Capture the cell that displays the provided text and extract its [x, y] central coordinate. 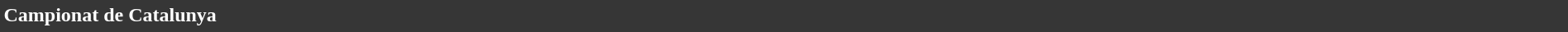
Campionat de Catalunya [784, 15]
